Identify which cell holds the provided text, then report its (X, Y) central coordinate. 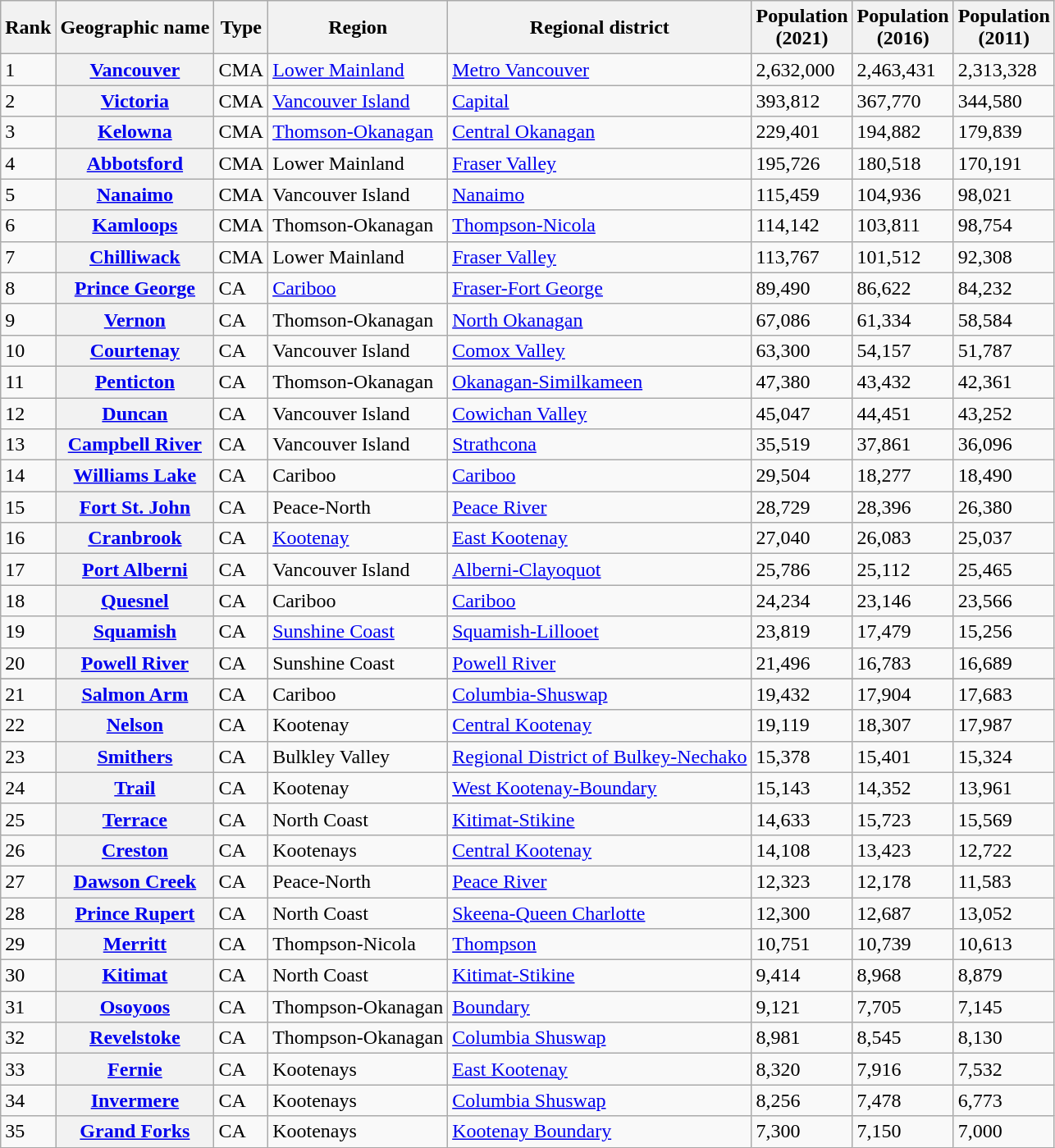
12 (28, 413)
7,916 (902, 1069)
Creston (135, 850)
23,146 (902, 601)
43,432 (902, 382)
54,157 (902, 350)
8,320 (802, 1069)
14,108 (802, 850)
84,232 (1004, 288)
11,583 (1004, 881)
Kelowna (135, 132)
23,566 (1004, 601)
2,313,328 (1004, 70)
22 (28, 725)
Nelson (135, 725)
Bulkley Valley (358, 757)
12,323 (802, 881)
Prince George (135, 288)
4 (28, 163)
Vernon (135, 319)
28,729 (802, 507)
7,000 (1004, 1132)
Merritt (135, 944)
13,961 (1004, 788)
35 (28, 1132)
Thompson (600, 944)
35,519 (802, 445)
12,722 (1004, 850)
Population(2016) (902, 28)
Geographic name (135, 28)
33 (28, 1069)
9,414 (802, 976)
7,300 (802, 1132)
45,047 (802, 413)
Osoyoos (135, 1007)
Type (241, 28)
25,112 (902, 569)
Region (358, 28)
Courtenay (135, 350)
Skeena-Queen Charlotte (600, 913)
9 (28, 319)
Victoria (135, 101)
89,490 (802, 288)
Fraser-Fort George (600, 288)
27 (28, 881)
7,150 (902, 1132)
344,580 (1004, 101)
98,021 (1004, 194)
6,773 (1004, 1100)
25 (28, 819)
Capital (600, 101)
Metro Vancouver (600, 70)
17 (28, 569)
27,040 (802, 538)
25,465 (1004, 569)
180,518 (902, 163)
10 (28, 350)
Salmon Arm (135, 694)
101,512 (902, 257)
Squamish-Lillooet (600, 632)
8,545 (902, 1038)
61,334 (902, 319)
19 (28, 632)
18 (28, 601)
9,121 (802, 1007)
3 (28, 132)
Cranbrook (135, 538)
Vancouver (135, 70)
15,401 (902, 757)
Trail (135, 788)
15 (28, 507)
170,191 (1004, 163)
8 (28, 288)
7,532 (1004, 1069)
Revelstoke (135, 1038)
Okanagan-Similkameen (600, 382)
Strathcona (600, 445)
Rank (28, 28)
20 (28, 663)
North Okanagan (600, 319)
393,812 (802, 101)
63,300 (802, 350)
Terrace (135, 819)
195,726 (802, 163)
16,689 (1004, 663)
13,052 (1004, 913)
Chilliwack (135, 257)
14,633 (802, 819)
7,705 (902, 1007)
14 (28, 476)
31 (28, 1007)
17,904 (902, 694)
Williams Lake (135, 476)
2,632,000 (802, 70)
113,767 (802, 257)
18,307 (902, 725)
15,324 (1004, 757)
12,687 (902, 913)
8,968 (902, 976)
1 (28, 70)
179,839 (1004, 132)
Quesnel (135, 601)
18,277 (902, 476)
Duncan (135, 413)
34 (28, 1100)
11 (28, 382)
16,783 (902, 663)
29 (28, 944)
Squamish (135, 632)
32 (28, 1038)
Population(2011) (1004, 28)
17,479 (902, 632)
15,143 (802, 788)
2 (28, 101)
12,300 (802, 913)
30 (28, 976)
West Kootenay-Boundary (600, 788)
19,119 (802, 725)
10,613 (1004, 944)
Central Okanagan (600, 132)
Fort St. John (135, 507)
47,380 (802, 382)
Fernie (135, 1069)
13 (28, 445)
114,142 (802, 226)
86,622 (902, 288)
Boundary (600, 1007)
51,787 (1004, 350)
28,396 (902, 507)
17,683 (1004, 694)
8,879 (1004, 976)
25,037 (1004, 538)
2,463,431 (902, 70)
Invermere (135, 1100)
Campbell River (135, 445)
24,234 (802, 601)
Regional District of Bulkey-Nechako (600, 757)
Smithers (135, 757)
26 (28, 850)
10,739 (902, 944)
15,378 (802, 757)
44,451 (902, 413)
24 (28, 788)
25,786 (802, 569)
15,256 (1004, 632)
Kootenay Boundary (600, 1132)
5 (28, 194)
7,145 (1004, 1007)
Kitimat (135, 976)
18,490 (1004, 476)
Alberni-Clayoquot (600, 569)
8,256 (802, 1100)
Dawson Creek (135, 881)
67,086 (802, 319)
98,754 (1004, 226)
19,432 (802, 694)
7 (28, 257)
194,882 (902, 132)
6 (28, 226)
12,178 (902, 881)
115,459 (802, 194)
Comox Valley (600, 350)
Port Alberni (135, 569)
Population(2021) (802, 28)
Cowichan Valley (600, 413)
28 (28, 913)
17,987 (1004, 725)
58,584 (1004, 319)
Abbotsford (135, 163)
Penticton (135, 382)
15,723 (902, 819)
104,936 (902, 194)
Prince Rupert (135, 913)
8,981 (802, 1038)
Regional district (600, 28)
37,861 (902, 445)
26,380 (1004, 507)
26,083 (902, 538)
21,496 (802, 663)
23 (28, 757)
10,751 (802, 944)
14,352 (902, 788)
367,770 (902, 101)
7,478 (902, 1100)
8,130 (1004, 1038)
Grand Forks (135, 1132)
29,504 (802, 476)
229,401 (802, 132)
36,096 (1004, 445)
Columbia-Shuswap (600, 694)
43,252 (1004, 413)
Kamloops (135, 226)
92,308 (1004, 257)
16 (28, 538)
21 (28, 694)
103,811 (902, 226)
15,569 (1004, 819)
42,361 (1004, 382)
23,819 (802, 632)
13,423 (902, 850)
